Pinpoint the cell where the given text exists, returning its [X, Y] midpoint coordinate. 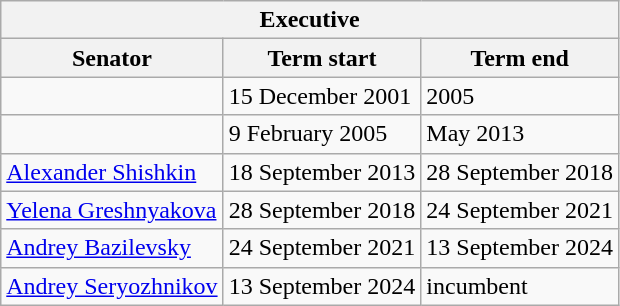
May 2013 [520, 134]
9 February 2005 [322, 134]
Executive [310, 20]
2005 [520, 96]
Senator [112, 58]
Andrey Seryozhnikov [112, 286]
15 December 2001 [322, 96]
incumbent [520, 286]
Yelena Greshnyakova [112, 210]
Andrey Bazilevsky [112, 248]
Term end [520, 58]
Term start [322, 58]
Alexander Shishkin [112, 172]
18 September 2013 [322, 172]
